Search for the cell housing the specified text and yield its (X, Y) center coordinate. 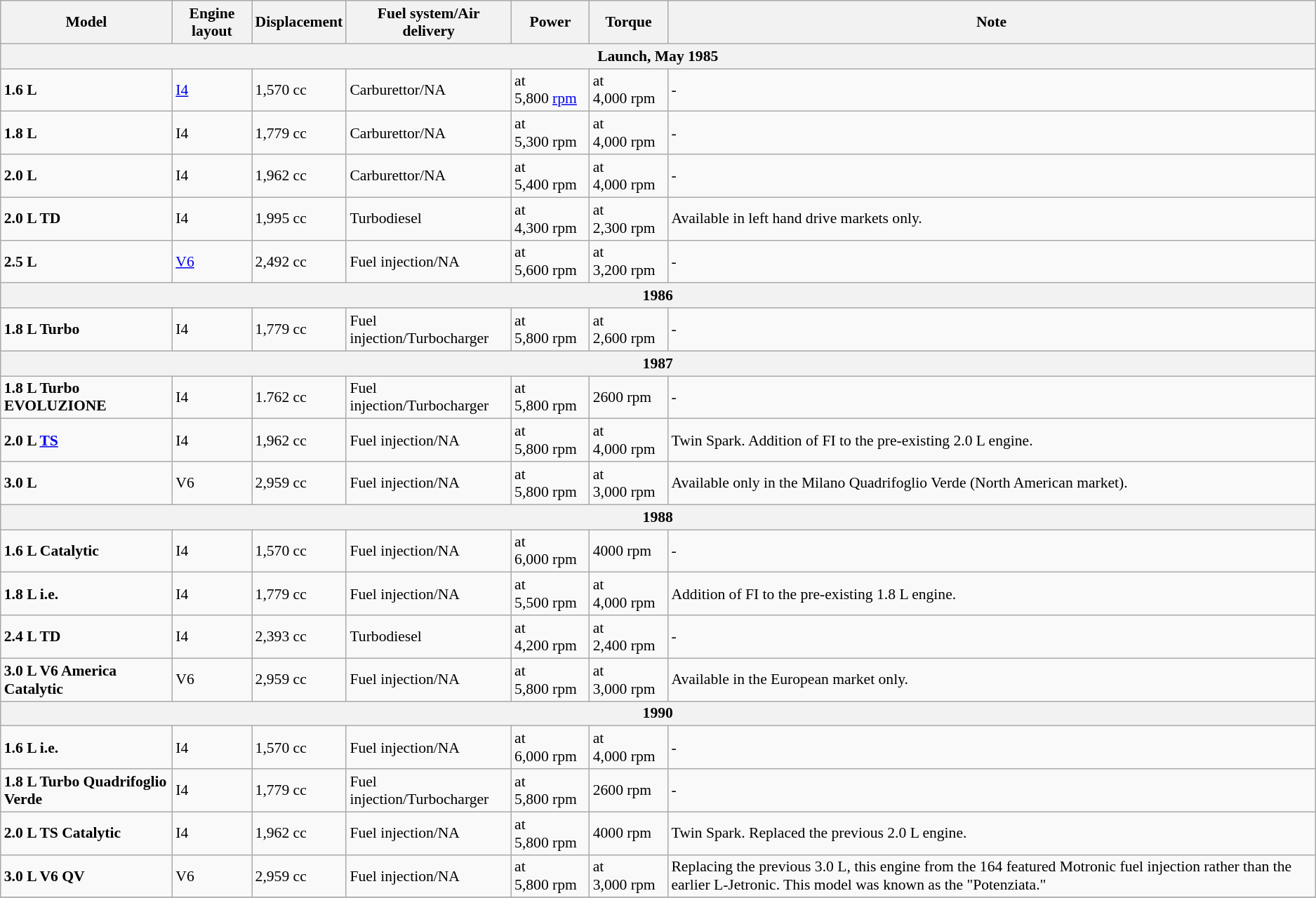
2,492 cc (299, 261)
at 2,300 rpm (629, 219)
1.6 L (86, 90)
1.762 cc (299, 397)
3.0 L V6 America Catalytic (86, 679)
2.0 L TS Catalytic (86, 833)
Power (550, 22)
2.0 L TD (86, 219)
Displacement (299, 22)
at 4,200 rpm (550, 637)
1.6 L i.e. (86, 748)
2.0 L (86, 175)
Twin Spark. Addition of FI to the pre-existing 2.0 L engine. (991, 441)
1.8 L Turbo EVOLUZIONE (86, 397)
1988 (658, 517)
1.8 L i.e. (86, 594)
at 5,600 rpm (550, 261)
2.5 L (86, 261)
at 5,500 rpm (550, 594)
2.4 L TD (86, 637)
Engine layout (212, 22)
at 4,300 rpm (550, 219)
Available in left hand drive markets only. (991, 219)
1.8 L Turbo Quadrifoglio Verde (86, 790)
1.6 L Catalytic (86, 551)
1990 (658, 713)
1,995 cc (299, 219)
3.0 L V6 QV (86, 876)
Available only in the Milano Quadrifoglio Verde (North American market). (991, 483)
at 5,400 rpm (550, 175)
2,393 cc (299, 637)
at 5,300 rpm (550, 133)
Addition of FI to the pre-existing 1.8 L engine. (991, 594)
3.0 L (86, 483)
Torque (629, 22)
Twin Spark. Replaced the previous 2.0 L engine. (991, 833)
Available in the European market only. (991, 679)
Model (86, 22)
Launch, May 1985 (658, 56)
Fuel system/Air delivery (428, 22)
1987 (658, 363)
at 2,600 rpm (629, 330)
1986 (658, 296)
at 3,200 rpm (629, 261)
2.0 L TS (86, 441)
at 2,400 rpm (629, 637)
1.8 L Turbo (86, 330)
1.8 L (86, 133)
Note (991, 22)
